Extract the [X, Y] coordinate from the center of the cell holding the provided text.  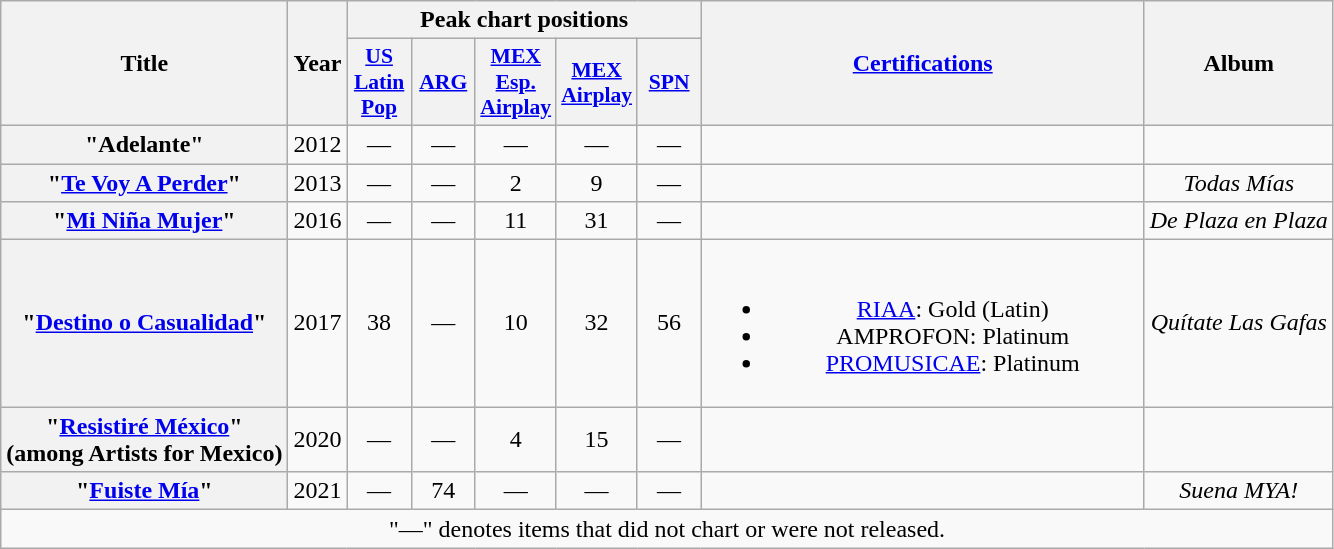
15 [596, 440]
2012 [318, 144]
2 [516, 183]
Quítate Las Gafas [1238, 324]
11 [516, 221]
10 [516, 324]
"Resistiré México"(among Artists for Mexico) [144, 440]
Peak chart positions [524, 20]
RIAA: Gold (Latin)AMPROFON: PlatinumPROMUSICAE: Platinum [922, 324]
"Te Voy A Perder" [144, 183]
4 [516, 440]
Suena MYA! [1238, 491]
"Destino o Casualidad" [144, 324]
SPN [669, 82]
74 [443, 491]
9 [596, 183]
Todas Mías [1238, 183]
"Adelante" [144, 144]
De Plaza en Plaza [1238, 221]
MEXEsp.Airplay [516, 82]
"Mi Niña Mujer" [144, 221]
Year [318, 64]
2013 [318, 183]
2021 [318, 491]
Certifications [922, 64]
"—" denotes items that did not chart or were not released. [668, 529]
"Fuiste Mía" [144, 491]
38 [379, 324]
USLatinPop [379, 82]
32 [596, 324]
56 [669, 324]
MEXAirplay [596, 82]
2016 [318, 221]
Album [1238, 64]
2020 [318, 440]
31 [596, 221]
2017 [318, 324]
ARG [443, 82]
Title [144, 64]
